Locate the cell with the specified text and output its (X, Y) center coordinate. 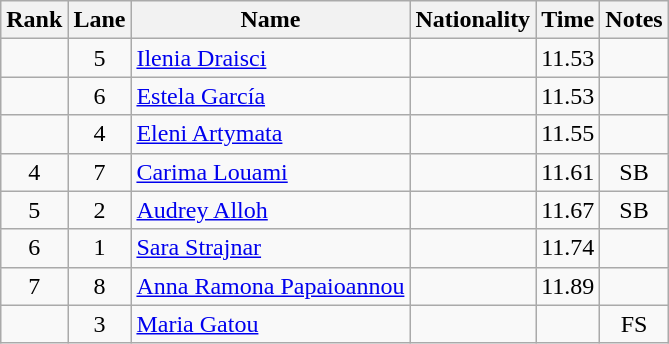
11.61 (568, 172)
8 (100, 286)
Eleni Artymata (270, 134)
11.74 (568, 248)
Maria Gatou (270, 324)
Carima Louami (270, 172)
Name (270, 20)
Anna Ramona Papaioannou (270, 286)
1 (100, 248)
Ilenia Draisci (270, 58)
11.67 (568, 210)
2 (100, 210)
Sara Strajnar (270, 248)
Audrey Alloh (270, 210)
3 (100, 324)
Estela García (270, 96)
Nationality (473, 20)
Notes (634, 20)
Lane (100, 20)
Time (568, 20)
FS (634, 324)
11.55 (568, 134)
Rank (34, 20)
11.89 (568, 286)
